Extract the [x, y] coordinate from the center of the cell holding the provided text.  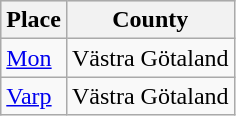
Place [34, 20]
Varp [34, 96]
Mon [34, 58]
County [150, 20]
